Extract the (x, y) coordinate from the center of the cell holding the provided text.  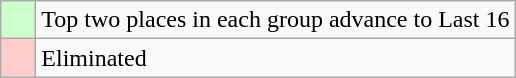
Top two places in each group advance to Last 16 (276, 20)
Eliminated (276, 58)
